Locate the cell with the specified text and output its (X, Y) center coordinate. 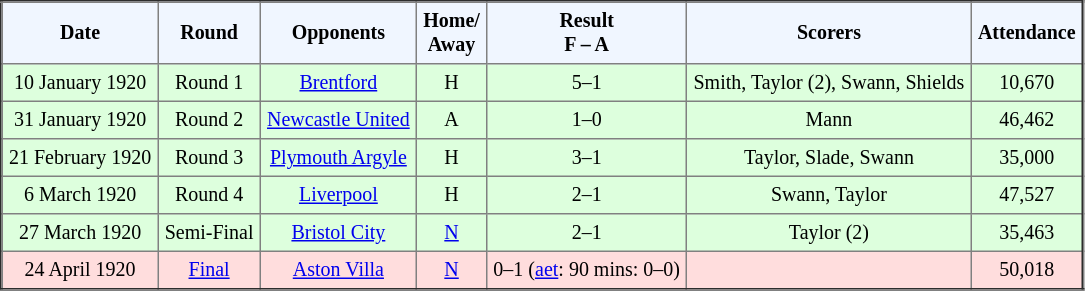
Taylor, Slade, Swann (829, 158)
35,000 (1027, 158)
Date (80, 33)
1–0 (587, 120)
Round 2 (209, 120)
Aston Villa (338, 270)
Opponents (338, 33)
Newcastle United (338, 120)
3–1 (587, 158)
Round (209, 33)
Smith, Taylor (2), Swann, Shields (829, 83)
Plymouth Argyle (338, 158)
6 March 1920 (80, 195)
Attendance (1027, 33)
Taylor (2) (829, 233)
Final (209, 270)
10,670 (1027, 83)
Semi-Final (209, 233)
Bristol City (338, 233)
Home/Away (451, 33)
35,463 (1027, 233)
47,527 (1027, 195)
24 April 1920 (80, 270)
27 March 1920 (80, 233)
Round 1 (209, 83)
0–1 (aet: 90 mins: 0–0) (587, 270)
31 January 1920 (80, 120)
10 January 1920 (80, 83)
ResultF – A (587, 33)
21 February 1920 (80, 158)
5–1 (587, 83)
Swann, Taylor (829, 195)
Brentford (338, 83)
Liverpool (338, 195)
Scorers (829, 33)
46,462 (1027, 120)
Mann (829, 120)
50,018 (1027, 270)
Round 4 (209, 195)
Round 3 (209, 158)
A (451, 120)
